Provide the [X, Y] coordinate of the cell's center where the given text is located.  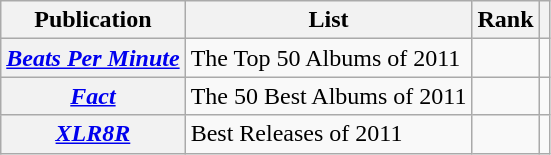
Rank [506, 20]
Best Releases of 2011 [328, 134]
XLR8R [93, 134]
Publication [93, 20]
List [328, 20]
The Top 50 Albums of 2011 [328, 58]
Beats Per Minute [93, 58]
Fact [93, 96]
The 50 Best Albums of 2011 [328, 96]
